Return (x, y) of the center of cell containing provided text 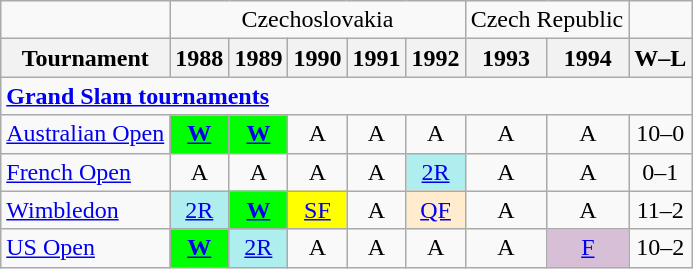
Czechoslovakia (318, 20)
0–1 (660, 172)
10–0 (660, 134)
1991 (376, 58)
QF (436, 210)
F (588, 248)
1989 (258, 58)
French Open (86, 172)
1988 (200, 58)
1993 (506, 58)
Czech Republic (547, 20)
US Open (86, 248)
1992 (436, 58)
Australian Open (86, 134)
1990 (318, 58)
Grand Slam tournaments (346, 96)
SF (318, 210)
10–2 (660, 248)
1994 (588, 58)
Tournament (86, 58)
Wimbledon (86, 210)
11–2 (660, 210)
W–L (660, 58)
